From the cell containing the given text, extract its center point as [x, y] coordinate. 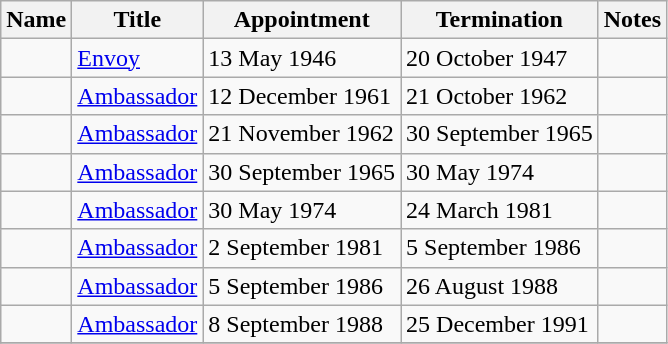
Termination [500, 20]
25 December 1991 [500, 324]
8 September 1988 [302, 324]
Name [36, 20]
12 December 1961 [302, 96]
20 October 1947 [500, 58]
24 March 1981 [500, 210]
Notes [632, 20]
Envoy [138, 58]
Appointment [302, 20]
26 August 1988 [500, 286]
21 October 1962 [500, 96]
13 May 1946 [302, 58]
21 November 1962 [302, 134]
2 September 1981 [302, 248]
Title [138, 20]
